Extract the (X, Y) coordinate from the center of the cell holding the provided text.  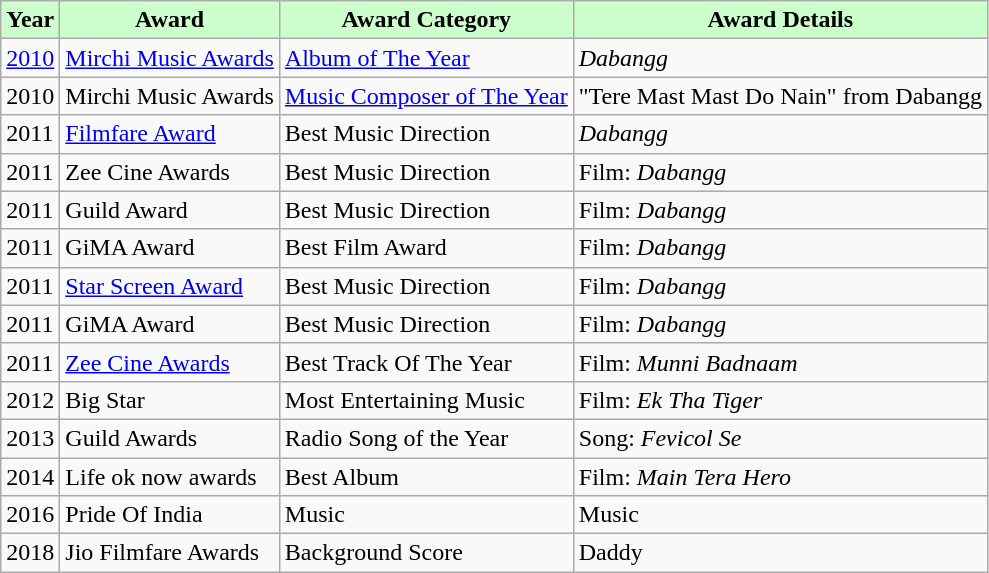
Filmfare Award (170, 134)
Guild Award (170, 210)
Album of The Year (426, 58)
2012 (30, 400)
Most Entertaining Music (426, 400)
2013 (30, 438)
2016 (30, 515)
Life ok now awards (170, 477)
Film: Munni Badnaam (780, 362)
Pride Of India (170, 515)
Best Film Award (426, 248)
Best Track Of The Year (426, 362)
Radio Song of the Year (426, 438)
Guild Awards (170, 438)
Film: Ek Tha Tiger (780, 400)
Big Star (170, 400)
Music Composer of The Year (426, 96)
Year (30, 20)
2014 (30, 477)
Daddy (780, 553)
Film: Main Tera Hero (780, 477)
Song: Fevicol Se (780, 438)
Background Score (426, 553)
Star Screen Award (170, 286)
Best Album (426, 477)
Award Details (780, 20)
"Tere Mast Mast Do Nain" from Dabangg (780, 96)
Jio Filmfare Awards (170, 553)
2018 (30, 553)
Award (170, 20)
Award Category (426, 20)
